Output the (x, y) coordinate of the center of the cell containing the given text.  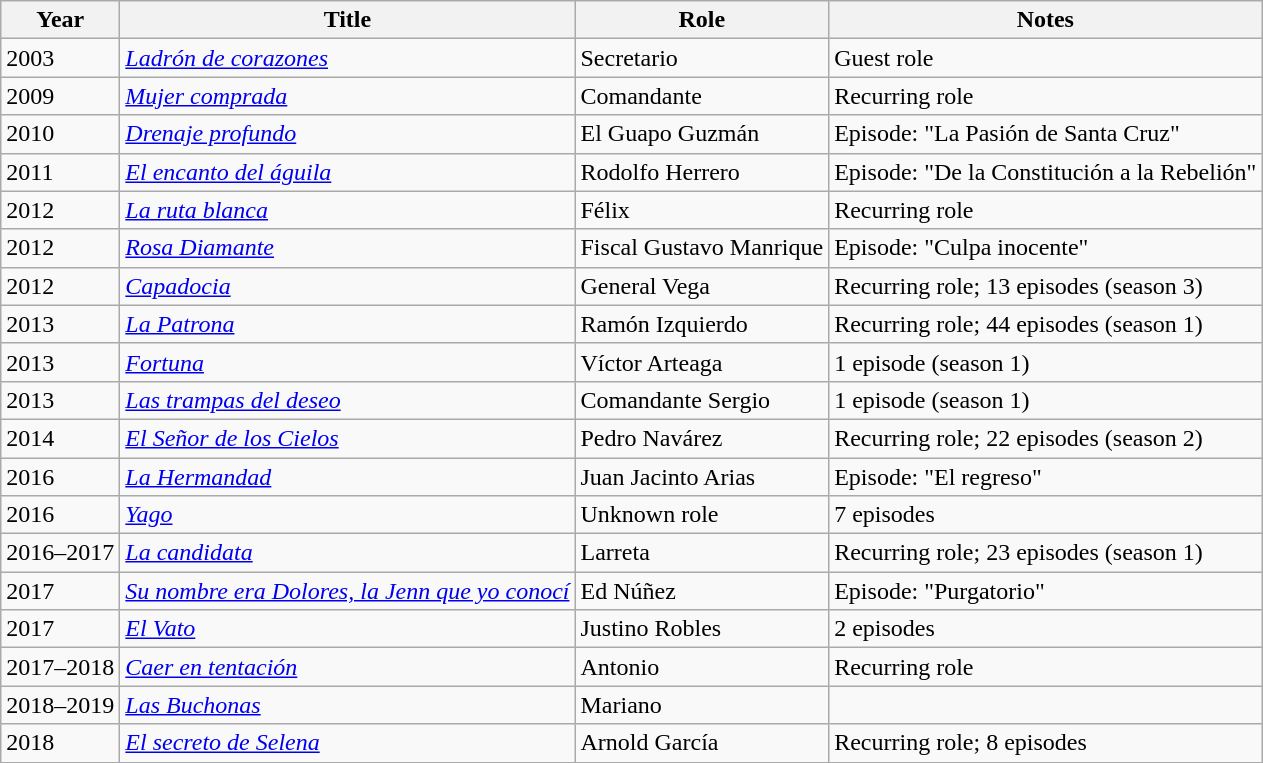
Ed Núñez (702, 591)
Role (702, 20)
Episode: "El regreso" (1046, 477)
Secretario (702, 58)
Comandante Sergio (702, 400)
El secreto de Selena (348, 743)
Recurring role; 13 episodes (season 3) (1046, 286)
Yago (348, 515)
Las Buchonas (348, 705)
Episode: "Purgatorio" (1046, 591)
Episode: "De la Constitución a la Rebelión" (1046, 172)
2003 (60, 58)
Víctor Arteaga (702, 362)
Félix (702, 210)
Las trampas del deseo (348, 400)
Recurring role; 22 episodes (season 2) (1046, 438)
Comandante (702, 96)
2014 (60, 438)
Caer en tentación (348, 667)
Rosa Diamante (348, 248)
Capadocia (348, 286)
2017–2018 (60, 667)
Larreta (702, 553)
2016–2017 (60, 553)
Pedro Navárez (702, 438)
Drenaje profundo (348, 134)
7 episodes (1046, 515)
2018–2019 (60, 705)
Mariano (702, 705)
2011 (60, 172)
2010 (60, 134)
Fortuna (348, 362)
Fiscal Gustavo Manrique (702, 248)
El encanto del águila (348, 172)
Recurring role; 8 episodes (1046, 743)
El Vato (348, 629)
La Hermandad (348, 477)
2 episodes (1046, 629)
General Vega (702, 286)
Arnold García (702, 743)
Justino Robles (702, 629)
El Guapo Guzmán (702, 134)
La ruta blanca (348, 210)
La candidata (348, 553)
Episode: "La Pasión de Santa Cruz" (1046, 134)
El Señor de los Cielos (348, 438)
Notes (1046, 20)
Mujer comprada (348, 96)
Ladrón de corazones (348, 58)
Year (60, 20)
Juan Jacinto Arias (702, 477)
Title (348, 20)
2009 (60, 96)
Guest role (1046, 58)
Recurring role; 44 episodes (season 1) (1046, 324)
Episode: "Culpa inocente" (1046, 248)
Antonio (702, 667)
Unknown role (702, 515)
Su nombre era Dolores, la Jenn que yo conocí (348, 591)
Rodolfo Herrero (702, 172)
2018 (60, 743)
Recurring role; 23 episodes (season 1) (1046, 553)
La Patrona (348, 324)
Ramón Izquierdo (702, 324)
